Pinpoint the cell where the given text exists, returning its [x, y] midpoint coordinate. 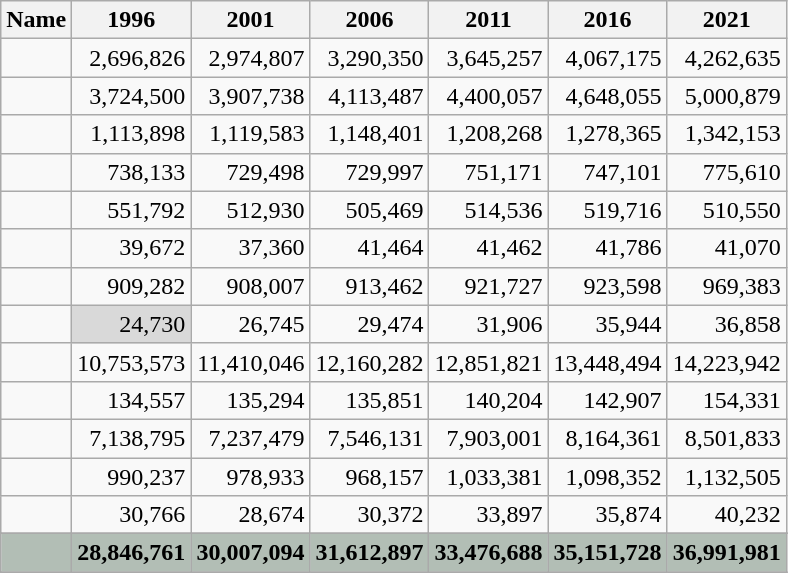
24,730 [132, 324]
37,360 [250, 248]
751,171 [488, 172]
1,278,365 [608, 134]
35,874 [608, 515]
2,696,826 [132, 58]
738,133 [132, 172]
36,858 [726, 324]
729,498 [250, 172]
775,610 [726, 172]
7,138,795 [132, 438]
551,792 [132, 210]
35,151,728 [608, 553]
3,290,350 [370, 58]
1,132,505 [726, 477]
12,851,821 [488, 362]
510,550 [726, 210]
30,007,094 [250, 553]
33,897 [488, 515]
1,148,401 [370, 134]
505,469 [370, 210]
519,716 [608, 210]
31,906 [488, 324]
729,997 [370, 172]
36,991,981 [726, 553]
26,745 [250, 324]
41,464 [370, 248]
969,383 [726, 286]
978,933 [250, 477]
135,851 [370, 400]
134,557 [132, 400]
2,974,807 [250, 58]
7,546,131 [370, 438]
514,536 [488, 210]
2016 [608, 20]
10,753,573 [132, 362]
1,033,381 [488, 477]
4,113,487 [370, 96]
12,160,282 [370, 362]
908,007 [250, 286]
4,648,055 [608, 96]
1,342,153 [726, 134]
31,612,897 [370, 553]
4,067,175 [608, 58]
7,903,001 [488, 438]
968,157 [370, 477]
4,262,635 [726, 58]
11,410,046 [250, 362]
2021 [726, 20]
3,724,500 [132, 96]
135,294 [250, 400]
41,786 [608, 248]
909,282 [132, 286]
1,113,898 [132, 134]
28,846,761 [132, 553]
Name [36, 20]
990,237 [132, 477]
2011 [488, 20]
14,223,942 [726, 362]
1,208,268 [488, 134]
913,462 [370, 286]
140,204 [488, 400]
41,070 [726, 248]
747,101 [608, 172]
142,907 [608, 400]
13,448,494 [608, 362]
921,727 [488, 286]
1,119,583 [250, 134]
8,501,833 [726, 438]
28,674 [250, 515]
2006 [370, 20]
3,645,257 [488, 58]
154,331 [726, 400]
41,462 [488, 248]
30,766 [132, 515]
2001 [250, 20]
3,907,738 [250, 96]
512,930 [250, 210]
7,237,479 [250, 438]
923,598 [608, 286]
39,672 [132, 248]
29,474 [370, 324]
1996 [132, 20]
8,164,361 [608, 438]
33,476,688 [488, 553]
35,944 [608, 324]
4,400,057 [488, 96]
5,000,879 [726, 96]
40,232 [726, 515]
1,098,352 [608, 477]
30,372 [370, 515]
